Detect which cell encompasses the target text, then output its [X, Y] center coordinate. 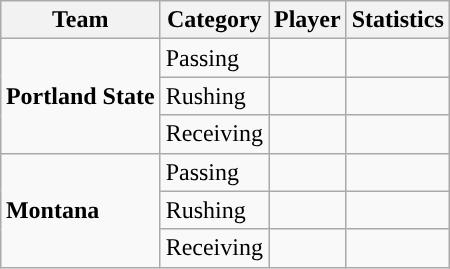
Player [307, 20]
Portland State [80, 96]
Category [214, 20]
Statistics [398, 20]
Team [80, 20]
Montana [80, 210]
